For the text-containing cell, return its midpoint in (X, Y) coordinate format. 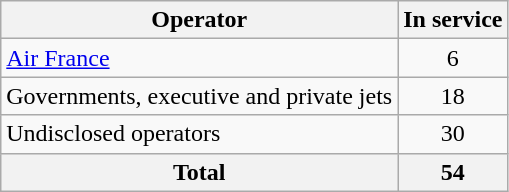
Operator (200, 20)
54 (453, 172)
Undisclosed operators (200, 134)
6 (453, 58)
Total (200, 172)
Air France (200, 58)
30 (453, 134)
Governments, executive and private jets (200, 96)
18 (453, 96)
In service (453, 20)
